Find where the given text appears and provide that cell's center as (x, y) coordinate. 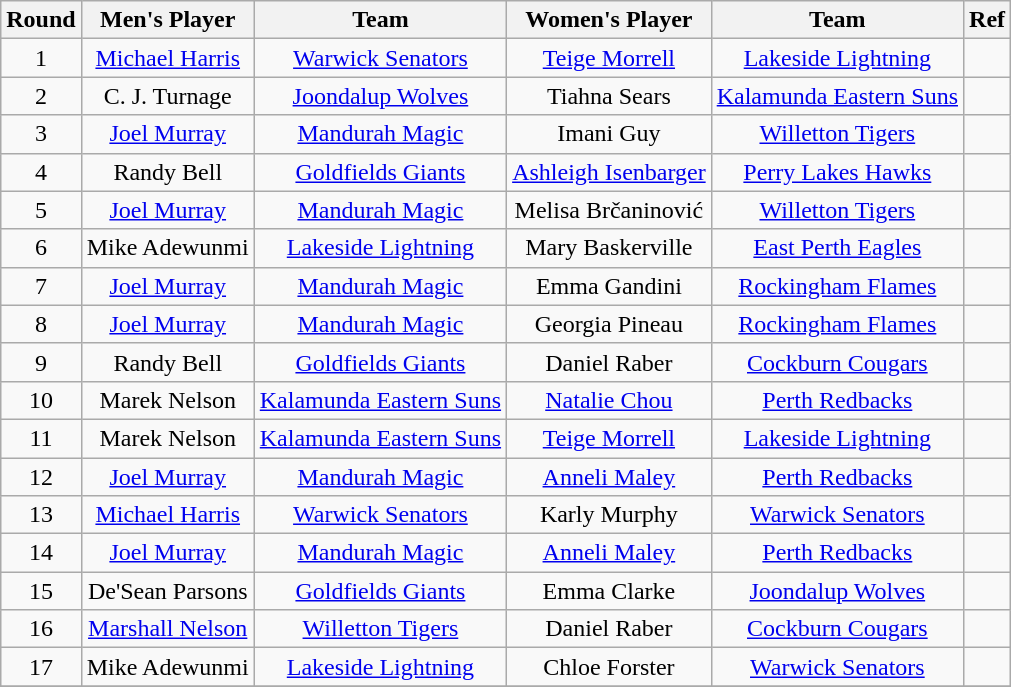
11 (41, 438)
6 (41, 248)
16 (41, 629)
13 (41, 515)
1 (41, 58)
Mary Baskerville (610, 248)
Tiahna Sears (610, 96)
Round (41, 20)
9 (41, 362)
17 (41, 667)
14 (41, 553)
Men's Player (168, 20)
Emma Clarke (610, 591)
Chloe Forster (610, 667)
12 (41, 477)
Melisa Brčaninović (610, 210)
East Perth Eagles (837, 248)
7 (41, 286)
Karly Murphy (610, 515)
De'Sean Parsons (168, 591)
Emma Gandini (610, 286)
15 (41, 591)
4 (41, 172)
Natalie Chou (610, 400)
Ref (988, 20)
C. J. Turnage (168, 96)
3 (41, 134)
Perry Lakes Hawks (837, 172)
10 (41, 400)
5 (41, 210)
Marshall Nelson (168, 629)
Imani Guy (610, 134)
Women's Player (610, 20)
Georgia Pineau (610, 324)
2 (41, 96)
8 (41, 324)
Ashleigh Isenbarger (610, 172)
